Extract the (x, y) coordinate from the center of the cell holding the provided text.  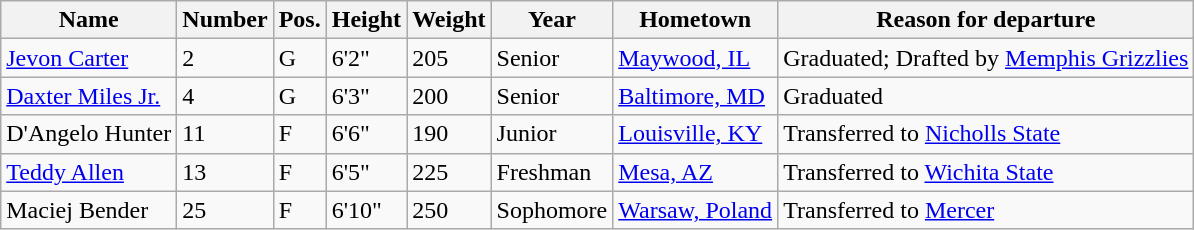
Jevon Carter (89, 58)
2 (225, 58)
6'6" (366, 134)
250 (449, 210)
Mesa, AZ (696, 172)
4 (225, 96)
Freshman (552, 172)
13 (225, 172)
205 (449, 58)
Graduated; Drafted by Memphis Grizzlies (986, 58)
Number (225, 20)
Transferred to Wichita State (986, 172)
6'5" (366, 172)
6'2" (366, 58)
Maywood, IL (696, 58)
Weight (449, 20)
Teddy Allen (89, 172)
Baltimore, MD (696, 96)
Pos. (300, 20)
Name (89, 20)
Year (552, 20)
Hometown (696, 20)
25 (225, 210)
Transferred to Nicholls State (986, 134)
Height (366, 20)
Warsaw, Poland (696, 210)
6'3" (366, 96)
225 (449, 172)
Graduated (986, 96)
Reason for departure (986, 20)
Junior (552, 134)
Maciej Bender (89, 210)
Sophomore (552, 210)
Louisville, KY (696, 134)
11 (225, 134)
190 (449, 134)
Transferred to Mercer (986, 210)
6'10" (366, 210)
Daxter Miles Jr. (89, 96)
D'Angelo Hunter (89, 134)
200 (449, 96)
